Extract the [x, y] coordinate from the center of the cell holding the provided text.  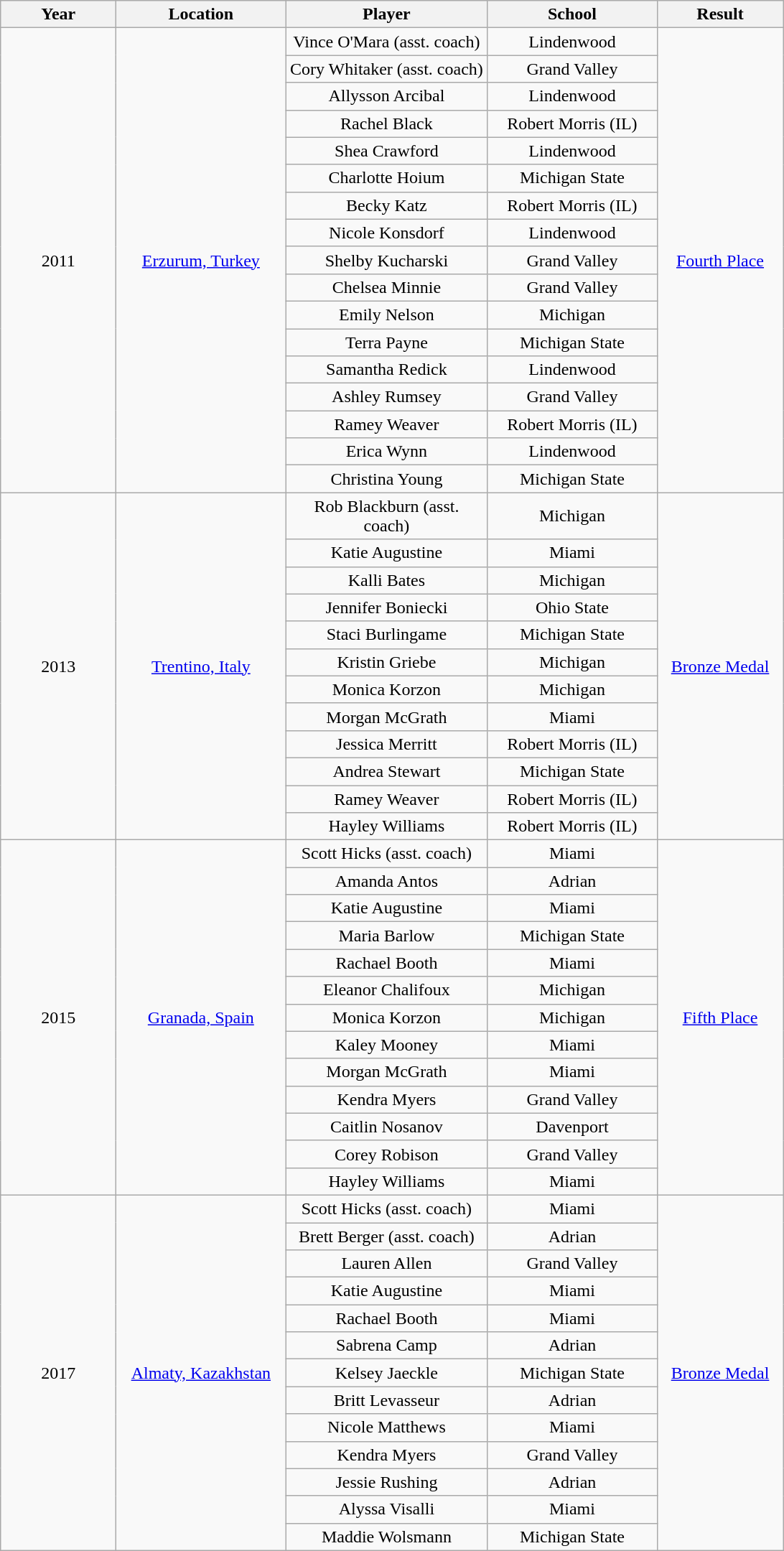
Erzurum, Turkey [201, 260]
2015 [59, 1018]
Samantha Redick [386, 370]
Fourth Place [720, 260]
Shelby Kucharski [386, 260]
Andrea Stewart [386, 771]
Britt Levasseur [386, 1400]
Shea Crawford [386, 151]
Jessie Rushing [386, 1482]
Maddie Wolsmann [386, 1537]
Eleanor Chalifoux [386, 990]
Chelsea Minnie [386, 287]
Brett Berger (asst. coach) [386, 1236]
Kaley Mooney [386, 1045]
Alyssa Visalli [386, 1509]
Year [59, 14]
Allysson Arcibal [386, 96]
Vince O'Mara (asst. coach) [386, 42]
Sabrena Camp [386, 1346]
Nicole Konsdorf [386, 233]
Caitlin Nosanov [386, 1127]
Kelsey Jaeckle [386, 1373]
Charlotte Hoium [386, 178]
2013 [59, 666]
Ashley Rumsey [386, 397]
Kalli Bates [386, 580]
Location [201, 14]
Granada, Spain [201, 1018]
Terra Payne [386, 343]
Result [720, 14]
Rachel Black [386, 124]
Kristin Griebe [386, 662]
Rob Blackburn (asst. coach) [386, 516]
Jennifer Boniecki [386, 607]
School [572, 14]
Almaty, Kazakhstan [201, 1373]
Trentino, Italy [201, 666]
Fifth Place [720, 1018]
Staci Burlingame [386, 635]
Erica Wynn [386, 452]
Corey Robison [386, 1154]
Ohio State [572, 607]
Christina Young [386, 479]
Lauren Allen [386, 1264]
Player [386, 14]
Cory Whitaker (asst. coach) [386, 69]
Davenport [572, 1127]
Maria Barlow [386, 936]
Jessica Merritt [386, 744]
2011 [59, 260]
Becky Katz [386, 205]
Nicole Matthews [386, 1427]
Amanda Antos [386, 881]
Emily Nelson [386, 315]
2017 [59, 1373]
